For the text-containing cell, return its midpoint in [x, y] coordinate format. 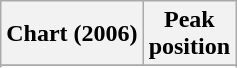
Chart (2006) [72, 34]
Peakposition [189, 34]
